Determine the [x, y] coordinate at the center of the cell enclosing the given text.  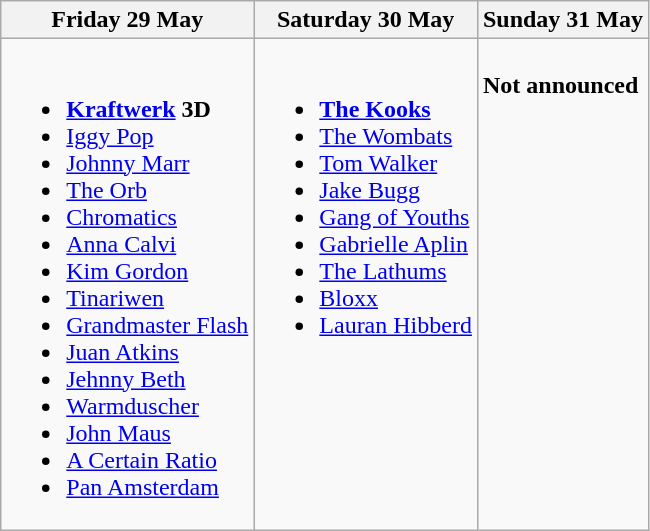
Sunday 31 May [562, 20]
Not announced [562, 284]
Saturday 30 May [366, 20]
Friday 29 May [128, 20]
The KooksThe WombatsTom WalkerJake BuggGang of YouthsGabrielle AplinThe LathumsBloxxLauran Hibberd [366, 284]
